Return the [x, y] coordinate for the center point of the cell that contains the specified text.  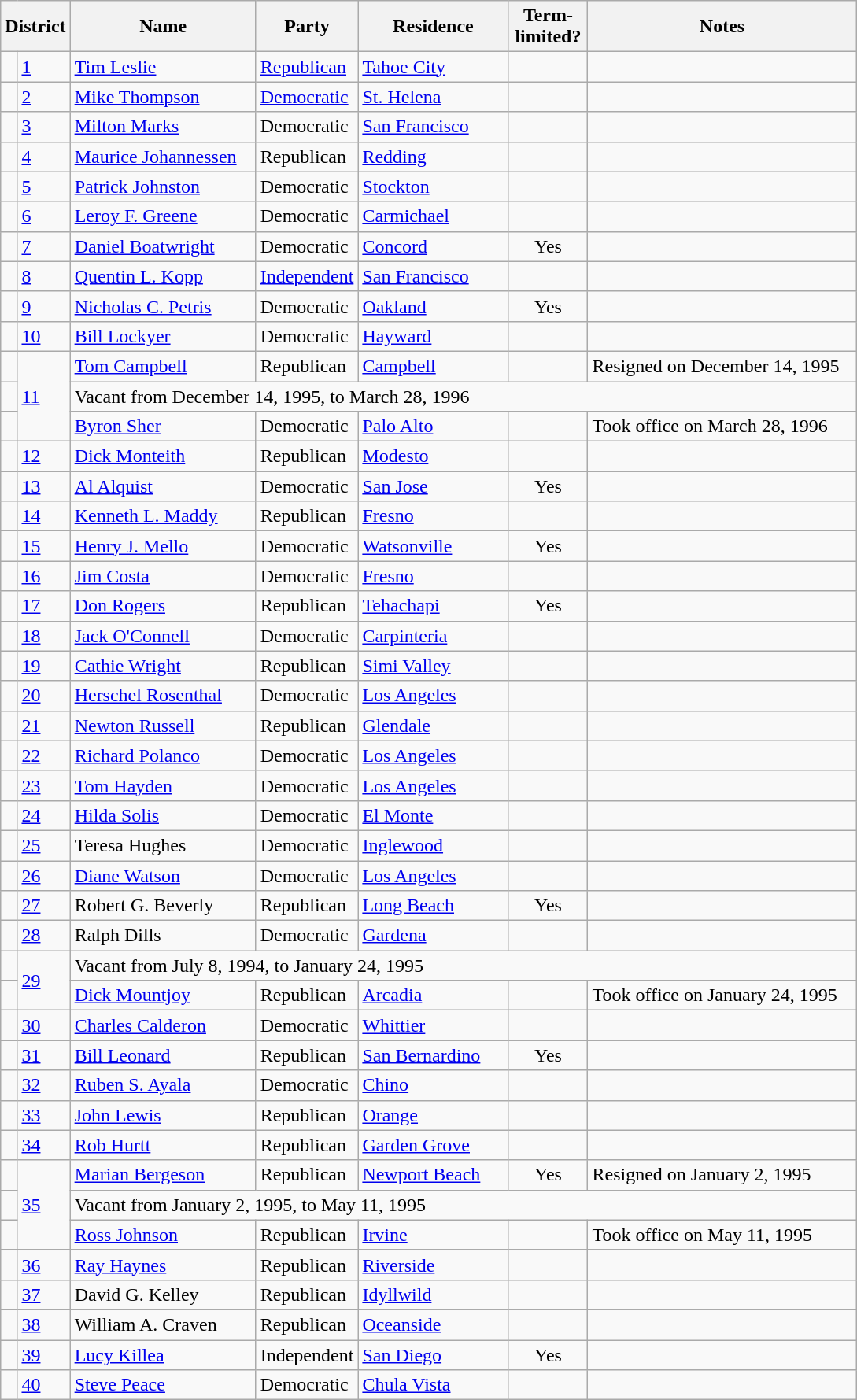
El Monte [433, 815]
Tim Leslie [163, 67]
Took office on January 24, 1995 [722, 996]
Diane Watson [163, 876]
Steve Peace [163, 1385]
Teresa Hughes [163, 845]
Gardena [433, 936]
Ralph Dills [163, 936]
San Jose [433, 486]
12 [44, 456]
Chino [433, 1085]
Orange [433, 1115]
Leroy F. Greene [163, 216]
Dick Monteith [163, 456]
4 [44, 157]
St. Helena [433, 97]
29 [44, 981]
Idyllwild [433, 1295]
Simi Valley [433, 666]
9 [44, 306]
Garden Grove [433, 1145]
Charles Calderon [163, 1025]
3 [44, 127]
Oceanside [433, 1324]
37 [44, 1295]
Whittier [433, 1025]
William A. Craven [163, 1324]
19 [44, 666]
22 [44, 755]
Campbell [433, 366]
36 [44, 1265]
24 [44, 815]
Took office on March 28, 1996 [722, 427]
40 [44, 1385]
Cathie Wright [163, 666]
Irvine [433, 1235]
Glendale [433, 726]
25 [44, 845]
16 [44, 576]
Vacant from July 8, 1994, to January 24, 1995 [463, 966]
Concord [433, 246]
Don Rogers [163, 606]
Maurice Johannessen [163, 157]
Dick Mountjoy [163, 996]
8 [44, 276]
Daniel Boatwright [163, 246]
Notes [722, 27]
Long Beach [433, 906]
Name [163, 27]
Jack O'Connell [163, 636]
Tahoe City [433, 67]
Bill Lockyer [163, 336]
Watsonville [433, 546]
Ray Haynes [163, 1265]
Redding [433, 157]
28 [44, 936]
33 [44, 1115]
Al Alquist [163, 486]
1 [44, 67]
Henry J. Mello [163, 546]
17 [44, 606]
Inglewood [433, 845]
John Lewis [163, 1115]
Lucy Killea [163, 1354]
18 [44, 636]
Robert G. Beverly [163, 906]
35 [44, 1205]
27 [44, 906]
Jim Costa [163, 576]
Richard Polanco [163, 755]
Patrick Johnston [163, 187]
Resigned on January 2, 1995 [722, 1175]
10 [44, 336]
5 [44, 187]
2 [44, 97]
Rob Hurtt [163, 1145]
Resigned on December 14, 1995 [722, 366]
Carpinteria [433, 636]
39 [44, 1354]
Byron Sher [163, 427]
34 [44, 1145]
Tom Hayden [163, 785]
Arcadia [433, 996]
Ruben S. Ayala [163, 1085]
Stockton [433, 187]
13 [44, 486]
Newport Beach [433, 1175]
District [35, 27]
21 [44, 726]
Riverside [433, 1265]
31 [44, 1055]
Vacant from January 2, 1995, to May 11, 1995 [463, 1205]
Palo Alto [433, 427]
Hilda Solis [163, 815]
Tom Campbell [163, 366]
Hayward [433, 336]
30 [44, 1025]
38 [44, 1324]
Kenneth L. Maddy [163, 516]
Quentin L. Kopp [163, 276]
Marian Bergeson [163, 1175]
Vacant from December 14, 1995, to March 28, 1996 [463, 396]
Term-limited? [548, 27]
7 [44, 246]
14 [44, 516]
Oakland [433, 306]
Chula Vista [433, 1385]
6 [44, 216]
Herschel Rosenthal [163, 696]
26 [44, 876]
Ross Johnson [163, 1235]
32 [44, 1085]
15 [44, 546]
20 [44, 696]
Residence [433, 27]
Mike Thompson [163, 97]
Newton Russell [163, 726]
San Bernardino [433, 1055]
Party [307, 27]
Took office on May 11, 1995 [722, 1235]
Milton Marks [163, 127]
23 [44, 785]
Modesto [433, 456]
Bill Leonard [163, 1055]
Tehachapi [433, 606]
San Diego [433, 1354]
Nicholas C. Petris [163, 306]
David G. Kelley [163, 1295]
Carmichael [433, 216]
11 [44, 396]
